Scan for the cell matching the given text and deliver its [X, Y] coordinate at center. 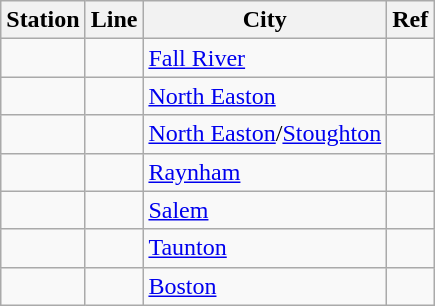
North Easton [265, 96]
Station [43, 20]
Boston [265, 286]
City [265, 20]
Raynham [265, 172]
Line [114, 20]
Taunton [265, 248]
Ref [410, 20]
Fall River [265, 58]
Salem [265, 210]
North Easton/Stoughton [265, 134]
